Return the [X, Y] coordinate for the center point of the cell that contains the specified text.  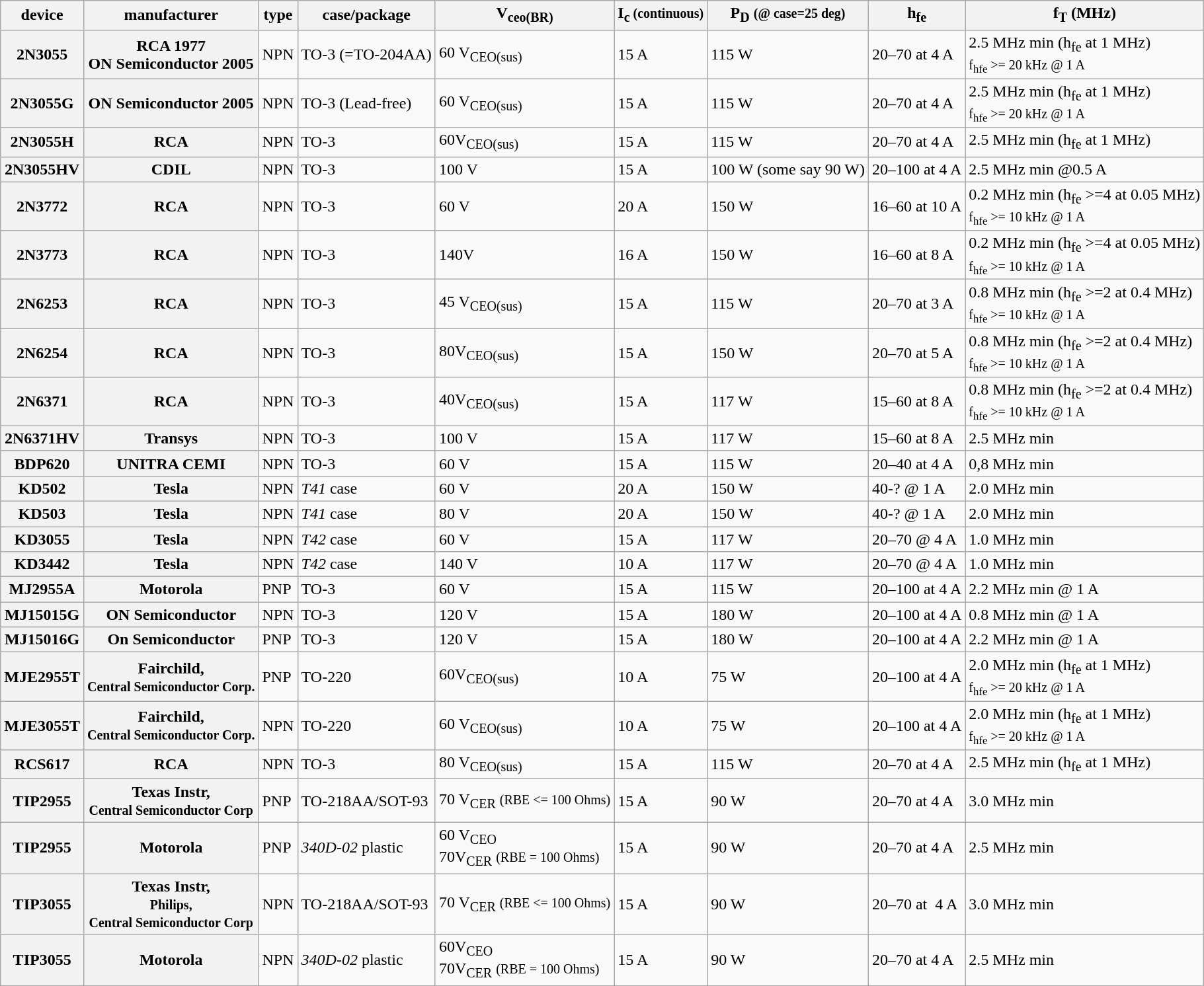
KD502 [42, 488]
Transys [171, 438]
16–60 at 8 A [916, 255]
2N6371 [42, 401]
140 V [524, 564]
80VCEO(sus) [524, 353]
16–60 at 10 A [916, 206]
2N3055H [42, 142]
manufacturer [171, 15]
45 VCEO(sus) [524, 304]
fT (MHz) [1084, 15]
Texas Instr,Central Semiconductor Corp [171, 801]
80 V [524, 513]
2N6253 [42, 304]
Ic (continuous) [661, 15]
2N3773 [42, 255]
Vceo(BR) [524, 15]
RCA 1977ON Semiconductor 2005 [171, 54]
2N3772 [42, 206]
MJE3055T [42, 726]
BDP620 [42, 463]
40VCEO(sus) [524, 401]
UNITRA CEMI [171, 463]
MJ15015G [42, 615]
0,8 MHz min [1084, 463]
CDIL [171, 169]
MJE2955T [42, 677]
20–70 at 5 A [916, 353]
KD503 [42, 513]
100 W (some say 90 W) [788, 169]
2N6254 [42, 353]
2N3055G [42, 103]
TO-3 (=TO-204AA) [366, 54]
hfe [916, 15]
2N3055HV [42, 169]
On Semiconductor [171, 640]
60 VCEO70VCER (RBE = 100 Ohms) [524, 848]
MJ15016G [42, 640]
case/package [366, 15]
KD3055 [42, 539]
2N3055 [42, 54]
ON Semiconductor [171, 615]
PD (@ case=25 deg) [788, 15]
Texas Instr,Philips,Central Semiconductor Corp [171, 904]
20–40 at 4 A [916, 463]
60VCEO70VCER (RBE = 100 Ohms) [524, 960]
2N6371HV [42, 438]
140V [524, 255]
KD3442 [42, 564]
2.5 MHz min @0.5 A [1084, 169]
type [278, 15]
ON Semiconductor 2005 [171, 103]
device [42, 15]
20–70 at 3 A [916, 304]
0.8 MHz min @ 1 A [1084, 615]
16 A [661, 255]
MJ2955A [42, 589]
RCS617 [42, 765]
TO-3 (Lead-free) [366, 103]
80 VCEO(sus) [524, 765]
